For the text-containing cell, return its midpoint in (x, y) coordinate format. 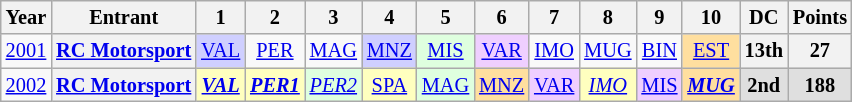
8 (608, 17)
10 (710, 17)
SPA (390, 85)
3 (334, 17)
BIN (659, 51)
188 (820, 85)
5 (446, 17)
2002 (26, 85)
2nd (764, 85)
Entrant (124, 17)
PER1 (275, 85)
PER2 (334, 85)
Points (820, 17)
7 (554, 17)
Year (26, 17)
PER (275, 51)
DC (764, 17)
2001 (26, 51)
1 (220, 17)
27 (820, 51)
13th (764, 51)
6 (502, 17)
EST (710, 51)
4 (390, 17)
2 (275, 17)
9 (659, 17)
